Determine the (X, Y) coordinate at the center of the cell enclosing the given text.  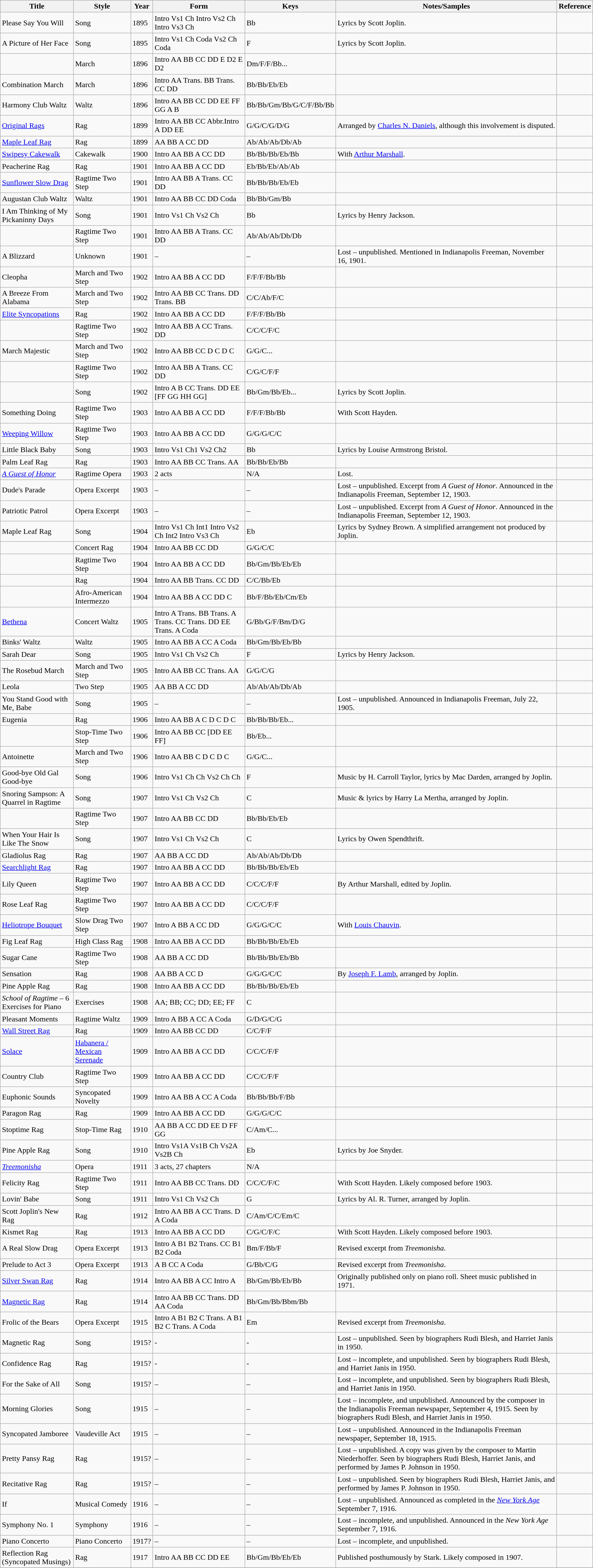
Heliotrope Bouquet (37, 925)
If (37, 1504)
Sugar Cane (37, 957)
Style (102, 6)
Peacherine Rag (37, 166)
Symphony No. 1 (37, 1525)
Bb/Bb/Bb/Eb... (290, 720)
Lovin' Babe (37, 1199)
Lost. (446, 474)
Eb/Bb/Eb/Ab/Ab (290, 166)
Exercises (102, 1002)
I Am Thinking of My Pickaninny Days (37, 215)
Intro A Trans. BB Trans. A Trans. CC Trans. DD EE Trans. A Coda (199, 622)
A Breeze From Alabama (37, 298)
Confidence Rag (37, 1363)
Paragon Rag (37, 1113)
Intro AA BB CC D C D C (199, 351)
Kismet Rag (37, 1232)
Syncopated Jamboree (37, 1434)
Original Rags (37, 125)
Frolic of the Bears (37, 1322)
AA BB A CC D (199, 974)
Stoptime Rag (37, 1130)
Combination March (37, 84)
Bb/Bb/Eb/Bb (290, 462)
Stop-Time Two Step (102, 736)
Intro AA BB A C D C D C (199, 720)
With Arthur Marshall. (446, 154)
Reference (575, 6)
Intro Vs1A Vs1B Ch Vs2A Vs2B Ch (199, 1150)
A Picture of Her Face (37, 43)
Em (290, 1322)
2 acts (199, 474)
Palm Leaf Rag (37, 462)
Lost – unpublished. Announced as completed in the New York Age September 7, 1916. (446, 1504)
Sarah Dear (37, 654)
Afro-American Intermezzo (102, 597)
Intro AA BB CC [DD EE FF] (199, 736)
Intro A B CC Trans. DD EE [FF GG HH GG] (199, 392)
Musical Comedy (102, 1504)
Originally published only on piano roll. Sheet music published in 1971. (446, 1281)
With Louis Chauvin. (446, 925)
Form (199, 6)
Habanera / Mexican Serenade (102, 1051)
Dude's Parade (37, 490)
G (290, 1199)
Opera (102, 1167)
Intro AA BB CC DD EE FF GG A B (199, 105)
By Joseph F. Lamb, arranged by Joplin. (446, 974)
Eugenia (37, 720)
Intro Vs1 Ch Ch Vs2 Ch Ch (199, 777)
When Your Hair Is Like The Snow (37, 839)
Good-bye Old Gal Good-bye (37, 777)
Intro AA BB C D C D C (199, 757)
C/Am/C/C/Em/C (290, 1215)
Lost – incomplete, and unpublished. (446, 1541)
Harmony Club Waltz (37, 105)
C/G/C/F/F (290, 371)
Please Say You Will (37, 23)
Reflection Rag (Syncopated Musings) (37, 1558)
Lost – unpublished. Seen by biographers Rudi Blesh, and Harriet Janis in 1950. (446, 1343)
Gladiolus Rag (37, 855)
Recitative Rag (37, 1483)
March Majestic (37, 351)
Fig Leaf Rag (37, 941)
For the Sake of All (37, 1384)
Intro AA BB CC DD EE (199, 1558)
Augustan Club Waltz (37, 199)
Stop-Time Rag (102, 1130)
Snoring Sampson: A Quarrel in Ragtime (37, 798)
C/Am/C... (290, 1130)
Bb/Bb/Bb/F/Bb (290, 1097)
Intro Vs1 Ch Int1 Intro Vs2 Ch Int2 Intro Vs3 Ch (199, 532)
Arranged by Charles N. Daniels, although this involvement is disputed. (446, 125)
Binks' Waltz (37, 642)
Lyrics by Owen Spendthrift. (446, 839)
Intro A B1 B2 Trans. CC B1 B2 Coda (199, 1248)
Morning Glories (37, 1409)
Lily Queen (37, 884)
You Stand Good with Me, Babe (37, 703)
1917? (142, 1541)
Published posthumously by Stark. Likely composed in 1907. (446, 1558)
Intro AA BB A CC DD C (199, 597)
1917 (142, 1558)
Intro AA BB Trans. CC DD (199, 580)
Bb/Eb... (290, 736)
Bethena (37, 622)
Keys (290, 6)
Syncopated Novelty (102, 1097)
C/C/Bb/Eb (290, 580)
School of Ragtime – 6 Exercises for Piano (37, 1002)
C/G/C/F/C (290, 1232)
Sunflower Slow Drag (37, 182)
Pleasant Moments (37, 1019)
Cleopha (37, 277)
Intro AA Trans. BB Trans. CC DD (199, 84)
Lost – unpublished. Seen by biographers Rudi Blesh, Harriet Janis, and performed by James P. Johnson in 1950. (446, 1483)
Vaudeville Act (102, 1434)
Intro AA BB A CC Intro A (199, 1281)
Lyrics by Sydney Brown. A simplified arrangement not produced by Joplin. (446, 532)
Intro A BB A CC DD (199, 925)
Music & lyrics by Harry La Mertha, arranged by Joplin. (446, 798)
Cakewalk (102, 154)
Lyrics by Joe Snyder. (446, 1150)
Lost – unpublished. Announced in the Indianapolis Freeman newspaper, September 18, 1915. (446, 1434)
Concert Rag (102, 548)
Slow Drag Two Step (102, 925)
G/D/G/C/G (290, 1019)
C/C/F/F (290, 1031)
A B CC A Coda (199, 1264)
G/Bb/C/G (290, 1264)
Ragtime Opera (102, 474)
Felicity Rag (37, 1183)
Lyrics by Al. R. Turner, arranged by Joplin. (446, 1199)
Concert Waltz (102, 622)
Intro A BB A CC A Coda (199, 1019)
A Guest of Honor (37, 474)
G/G/C/C (290, 548)
Bb/F/Bb/Eb/Cm/Eb (290, 597)
Leola (37, 687)
Little Black Baby (37, 450)
Intro AA BB CC Trans. DD Trans. BB (199, 298)
High Class Rag (102, 941)
G/G/C/G/D/G (290, 125)
Intro AA BB A CC Trans. DD (199, 330)
Bm/F/Bb/F (290, 1248)
Intro Vs1 Ch Coda Vs2 Ch Coda (199, 43)
Weeping Willow (37, 433)
Sensation (37, 974)
1900 (142, 154)
Intro Vs1 Ch1 Vs2 Ch2 (199, 450)
Bb/Bb/Gm/Bb (290, 199)
Lost – incomplete, and unpublished. Announced in the New York Age September 7, 1916. (446, 1525)
Searchlight Rag (37, 867)
Prelude to Act 3 (37, 1264)
A Real Slow Drag (37, 1248)
Silver Swan Rag (37, 1281)
The Rosebud March (37, 670)
By Arthur Marshall, edited by Joplin. (446, 884)
Ragtime Waltz (102, 1019)
Antoinette (37, 757)
Patriotic Patrol (37, 511)
Lyrics by Louise Armstrong Bristol. (446, 450)
AA BB A CC DD EE D FF GG (199, 1130)
Treemonisha (37, 1167)
Swipesy Cakewalk (37, 154)
With Scott Hayden. (446, 413)
AA; BB; CC; DD; EE; FF (199, 1002)
Intro AA BB CC Trans. DD AA Coda (199, 1302)
Scott Joplin's New Rag (37, 1215)
Bb/Gm/Bb/Bbm/Bb (290, 1302)
Wall Street Rag (37, 1031)
C/C/Ab/F/C (290, 298)
Dm/F/F/Bb... (290, 64)
Intro AA BB CC DD E D2 E D2 (199, 64)
Title (37, 6)
Bb/Bb/Gm/Bb/G/C/F/Bb/Bb (290, 105)
G/Bb/G/F/Bm/D/G (290, 622)
Solace (37, 1051)
G/G/C/G (290, 670)
A Blizzard (37, 257)
Intro A B1 B2 C Trans. A B1 B2 C Trans. A Coda (199, 1322)
Lost – unpublished. Announced in Indianapolis Freeman, July 22, 1905. (446, 703)
Intro AA BB CC Trans. DD (199, 1183)
Symphony (102, 1525)
3 acts, 27 chapters (199, 1167)
1912 (142, 1215)
Two Step (102, 687)
Intro AA BB CC DD Coda (199, 199)
Elite Syncopations (37, 314)
Intro AA BB CC Abbr.Intro A DD EE (199, 125)
Intro AA BB A CC Trans. D A Coda (199, 1215)
Intro Vs1 Ch Intro Vs2 Ch Intro Vs3 Ch (199, 23)
Something Doing (37, 413)
Unknown (102, 257)
Notes/Samples (446, 6)
Pretty Pansy Rag (37, 1459)
Music by H. Carroll Taylor, lyrics by Mac Darden, arranged by Joplin. (446, 777)
Country Club (37, 1076)
Lost – unpublished. Mentioned in Indianapolis Freeman, November 16, 1901. (446, 257)
Euphonic Sounds (37, 1097)
Year (142, 6)
Bb/Gm/Bb/Eb... (290, 392)
Rose Leaf Rag (37, 904)
